Return the (x, y) coordinate for the center point of the cell that contains the specified text.  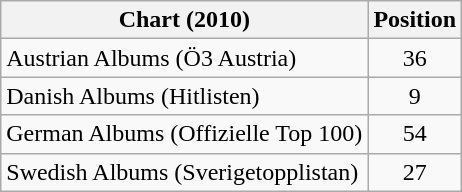
27 (415, 172)
German Albums (Offizielle Top 100) (184, 134)
36 (415, 58)
Swedish Albums (Sverigetopplistan) (184, 172)
9 (415, 96)
54 (415, 134)
Danish Albums (Hitlisten) (184, 96)
Position (415, 20)
Chart (2010) (184, 20)
Austrian Albums (Ö3 Austria) (184, 58)
